Return the [x, y] coordinate for the center point of the cell that contains the specified text.  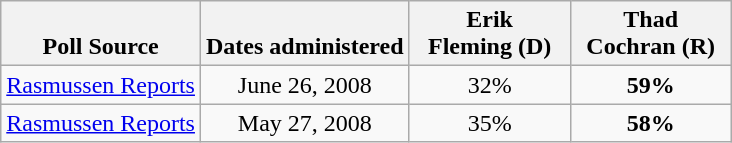
ThadCochran (R) [650, 34]
Dates administered [304, 34]
Poll Source [101, 34]
May 27, 2008 [304, 123]
June 26, 2008 [304, 85]
ErikFleming (D) [490, 34]
58% [650, 123]
32% [490, 85]
59% [650, 85]
35% [490, 123]
